Find where the given text appears and provide that cell's center as (x, y) coordinate. 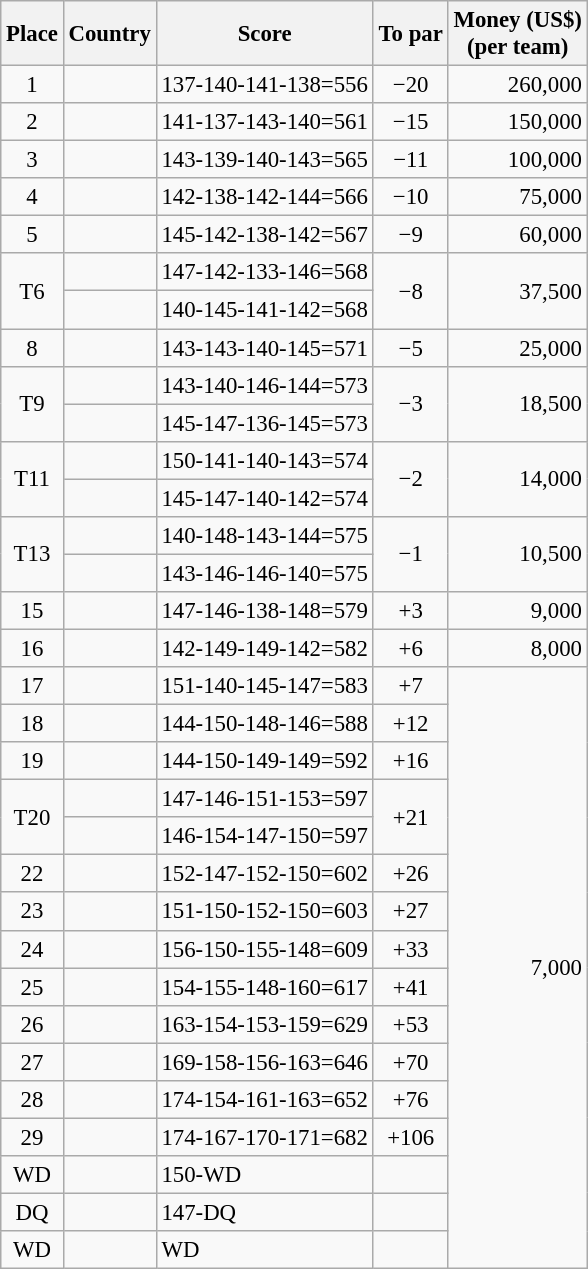
141-137-143-140=561 (264, 122)
142-138-142-144=566 (264, 197)
9,000 (518, 611)
T13 (32, 554)
25 (32, 987)
+21 (410, 818)
29 (32, 1137)
147-DQ (264, 1212)
142-149-149-142=582 (264, 648)
154-155-148-160=617 (264, 987)
140-145-141-142=568 (264, 310)
+33 (410, 949)
19 (32, 761)
3 (32, 160)
145-147-140-142=574 (264, 498)
23 (32, 912)
60,000 (518, 235)
5 (32, 235)
151-150-152-150=603 (264, 912)
+12 (410, 724)
25,000 (518, 348)
14,000 (518, 478)
143-139-140-143=565 (264, 160)
−20 (410, 85)
Money (US$)(per team) (518, 34)
+26 (410, 874)
8,000 (518, 648)
143-143-140-145=571 (264, 348)
22 (32, 874)
17 (32, 686)
1 (32, 85)
+16 (410, 761)
T6 (32, 292)
2 (32, 122)
26 (32, 1024)
145-147-136-145=573 (264, 423)
260,000 (518, 85)
15 (32, 611)
T11 (32, 478)
+106 (410, 1137)
−1 (410, 554)
152-147-152-150=602 (264, 874)
+41 (410, 987)
143-140-146-144=573 (264, 385)
DQ (32, 1212)
27 (32, 1062)
28 (32, 1100)
−15 (410, 122)
−11 (410, 160)
169-158-156-163=646 (264, 1062)
150,000 (518, 122)
100,000 (518, 160)
+6 (410, 648)
−10 (410, 197)
16 (32, 648)
T9 (32, 404)
147-142-133-146=568 (264, 273)
137-140-141-138=556 (264, 85)
151-140-145-147=583 (264, 686)
+3 (410, 611)
147-146-138-148=579 (264, 611)
10,500 (518, 554)
174-167-170-171=682 (264, 1137)
140-148-143-144=575 (264, 536)
75,000 (518, 197)
T20 (32, 818)
−2 (410, 478)
163-154-153-159=629 (264, 1024)
+27 (410, 912)
150-WD (264, 1175)
−3 (410, 404)
24 (32, 949)
150-141-140-143=574 (264, 460)
174-154-161-163=652 (264, 1100)
144-150-148-146=588 (264, 724)
−8 (410, 292)
4 (32, 197)
147-146-151-153=597 (264, 799)
+76 (410, 1100)
Score (264, 34)
Place (32, 34)
143-146-146-140=575 (264, 573)
7,000 (518, 968)
145-142-138-142=567 (264, 235)
146-154-147-150=597 (264, 836)
−9 (410, 235)
8 (32, 348)
+53 (410, 1024)
−5 (410, 348)
+7 (410, 686)
18,500 (518, 404)
To par (410, 34)
18 (32, 724)
156-150-155-148=609 (264, 949)
Country (110, 34)
144-150-149-149=592 (264, 761)
37,500 (518, 292)
+70 (410, 1062)
